Detect which cell encompasses the target text, then output its (x, y) center coordinate. 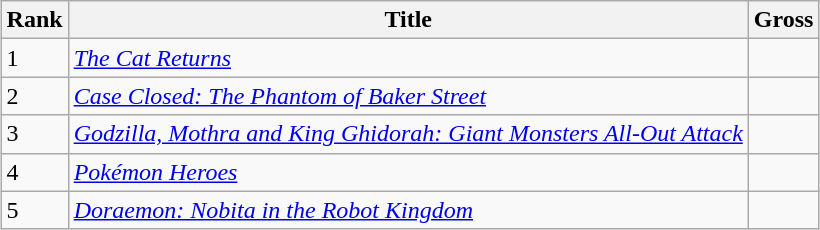
1 (34, 58)
The Cat Returns (408, 58)
Title (408, 20)
Doraemon: Nobita in the Robot Kingdom (408, 210)
2 (34, 96)
Godzilla, Mothra and King Ghidorah: Giant Monsters All-Out Attack (408, 134)
Gross (784, 20)
Case Closed: The Phantom of Baker Street (408, 96)
Pokémon Heroes (408, 172)
5 (34, 210)
4 (34, 172)
3 (34, 134)
Rank (34, 20)
